Find where the given text appears and provide that cell's center as (X, Y) coordinate. 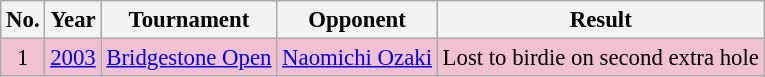
1 (23, 58)
Tournament (189, 20)
No. (23, 20)
Lost to birdie on second extra hole (600, 58)
Naomichi Ozaki (358, 58)
Result (600, 20)
Bridgestone Open (189, 58)
Year (73, 20)
2003 (73, 58)
Opponent (358, 20)
